Pinpoint the cell where the given text exists, returning its [X, Y] midpoint coordinate. 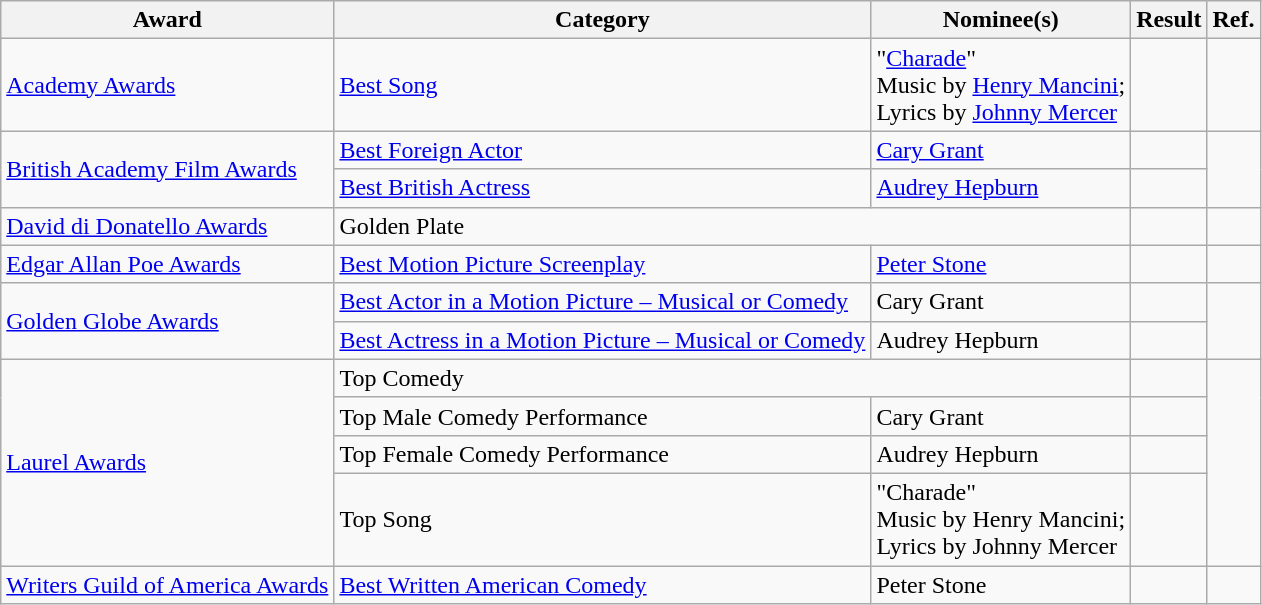
Nominee(s) [1001, 20]
Ref. [1234, 20]
David di Donatello Awards [168, 226]
Academy Awards [168, 85]
Best Written American Comedy [602, 585]
Top Comedy [732, 378]
Top Male Comedy Performance [602, 416]
Top Song [602, 519]
Golden Globe Awards [168, 321]
Best Foreign Actor [602, 150]
Award [168, 20]
Best Actor in a Motion Picture – Musical or Comedy [602, 302]
Laurel Awards [168, 462]
British Academy Film Awards [168, 169]
Best Actress in a Motion Picture – Musical or Comedy [602, 340]
Best Motion Picture Screenplay [602, 264]
Best British Actress [602, 188]
Result [1169, 20]
Writers Guild of America Awards [168, 585]
Category [602, 20]
Golden Plate [732, 226]
Edgar Allan Poe Awards [168, 264]
Top Female Comedy Performance [602, 454]
Best Song [602, 85]
